Output the (x, y) coordinate of the center of the cell containing the given text.  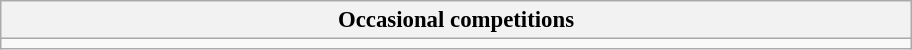
Occasional competitions (456, 20)
